Search for the cell housing the specified text and yield its (x, y) center coordinate. 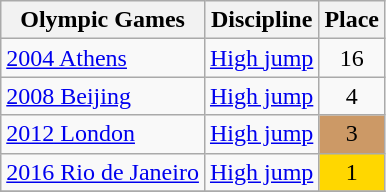
2004 Athens (103, 58)
Discipline (261, 20)
Olympic Games (103, 20)
3 (352, 134)
2012 London (103, 134)
16 (352, 58)
2016 Rio de Janeiro (103, 172)
Place (352, 20)
4 (352, 96)
1 (352, 172)
2008 Beijing (103, 96)
